Return the (x, y) coordinate for the center point of the cell that contains the specified text.  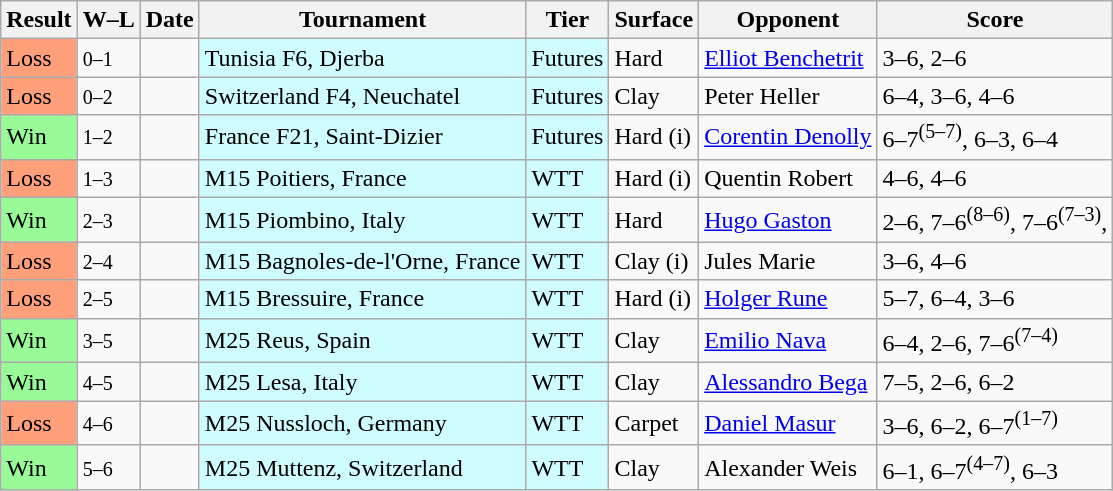
Opponent (788, 20)
M15 Piombino, Italy (362, 220)
4–6 (108, 424)
Surface (654, 20)
Hugo Gaston (788, 220)
M15 Bagnoles-de-l'Orne, France (362, 261)
Emilio Nava (788, 340)
3–6, 2–6 (995, 58)
1–3 (108, 178)
Alexander Weis (788, 468)
6–4, 2–6, 7–6(7–4) (995, 340)
Holger Rune (788, 299)
Jules Marie (788, 261)
France F21, Saint-Dizier (362, 138)
M15 Bressuire, France (362, 299)
W–L (108, 20)
2–4 (108, 261)
2–5 (108, 299)
Daniel Masur (788, 424)
2–6, 7–6(8–6), 7–6(7–3), (995, 220)
Score (995, 20)
0–2 (108, 96)
4–5 (108, 382)
6–4, 3–6, 4–6 (995, 96)
7–5, 2–6, 6–2 (995, 382)
Switzerland F4, Neuchatel (362, 96)
Quentin Robert (788, 178)
M15 Poitiers, France (362, 178)
Date (170, 20)
6–1, 6–7(4–7), 6–3 (995, 468)
M25 Muttenz, Switzerland (362, 468)
Tunisia F6, Djerba (362, 58)
Clay (i) (654, 261)
M25 Reus, Spain (362, 340)
6–7(5–7), 6–3, 6–4 (995, 138)
Tournament (362, 20)
M25 Nussloch, Germany (362, 424)
Result (39, 20)
2–3 (108, 220)
1–2 (108, 138)
Alessandro Bega (788, 382)
Corentin Denolly (788, 138)
Carpet (654, 424)
3–6, 4–6 (995, 261)
5–6 (108, 468)
3–6, 6–2, 6–7(1–7) (995, 424)
5–7, 6–4, 3–6 (995, 299)
Elliot Benchetrit (788, 58)
3–5 (108, 340)
Tier (568, 20)
0–1 (108, 58)
Peter Heller (788, 96)
4–6, 4–6 (995, 178)
M25 Lesa, Italy (362, 382)
